From the cell containing the given text, extract its center point as (x, y) coordinate. 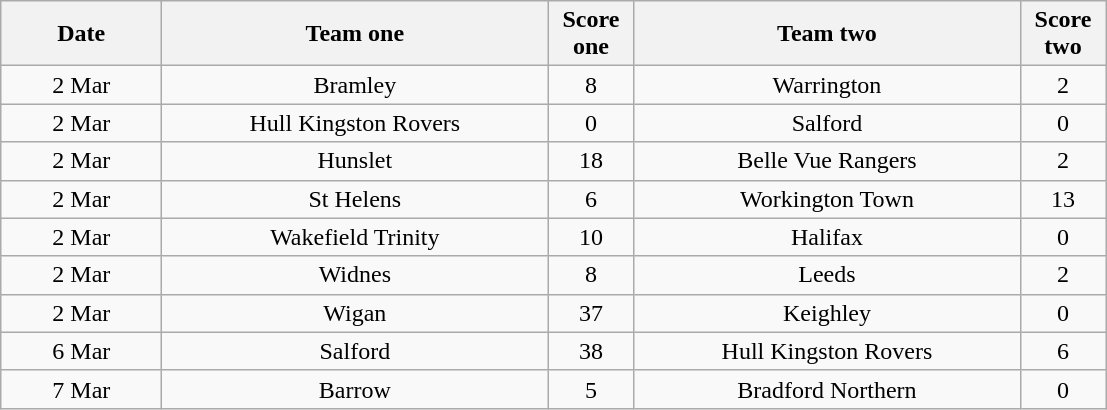
Team one (355, 34)
Score two (1063, 34)
38 (591, 351)
Score one (591, 34)
7 Mar (82, 389)
Wakefield Trinity (355, 237)
Bradford Northern (827, 389)
6 Mar (82, 351)
Warrington (827, 85)
10 (591, 237)
Date (82, 34)
Barrow (355, 389)
Workington Town (827, 199)
Widnes (355, 275)
St Helens (355, 199)
Halifax (827, 237)
13 (1063, 199)
Belle Vue Rangers (827, 161)
Leeds (827, 275)
Wigan (355, 313)
Bramley (355, 85)
Team two (827, 34)
37 (591, 313)
Hunslet (355, 161)
5 (591, 389)
18 (591, 161)
Keighley (827, 313)
